From the cell containing the given text, extract its center point as (X, Y) coordinate. 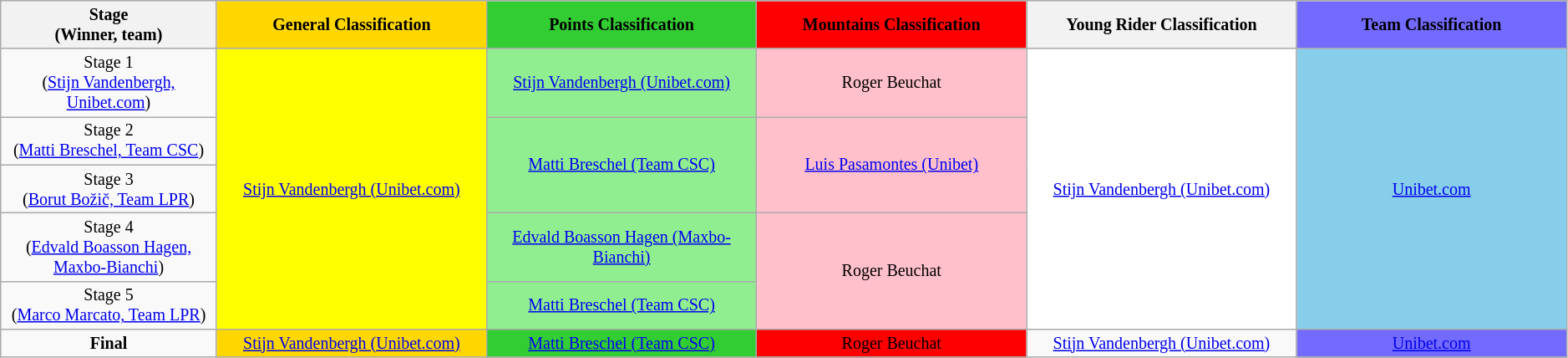
Stage 2(Matti Breschel, Team CSC) (109, 141)
General Classification (351, 25)
Mountains Classification (892, 25)
Stage 3(Borut Božič, Team LPR) (109, 189)
Team Classification (1432, 25)
Points Classification (622, 25)
Stage 5 (Marco Marcato, Team LPR) (109, 304)
Final (109, 343)
Stage(Winner, team) (109, 25)
Young Rider Classification (1161, 25)
Stage 1(Stijn Vandenbergh, Unibet.com) (109, 84)
Stage 4(Edvald Boasson Hagen, Maxbo-Bianchi) (109, 248)
Luis Pasamontes (Unibet) (892, 166)
Edvald Boasson Hagen (Maxbo-Bianchi) (622, 248)
